Extract the (X, Y) coordinate from the center of the cell holding the provided text.  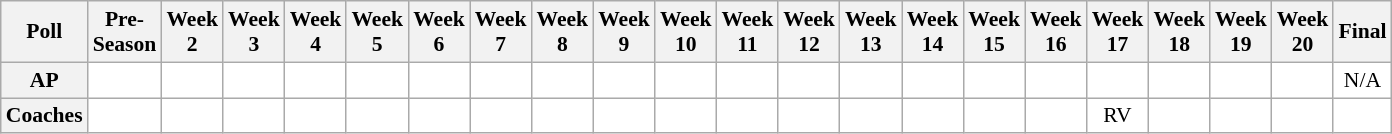
Week10 (686, 32)
Week12 (809, 32)
RV (1118, 116)
Week17 (1118, 32)
N/A (1362, 80)
Week20 (1303, 32)
Week5 (377, 32)
Week16 (1056, 32)
Final (1362, 32)
Week15 (994, 32)
Week7 (501, 32)
Week6 (439, 32)
Pre-Season (125, 32)
Coaches (44, 116)
Week18 (1179, 32)
AP (44, 80)
Week19 (1241, 32)
Week4 (316, 32)
Week8 (562, 32)
Week11 (748, 32)
Week14 (933, 32)
Week3 (254, 32)
Week2 (192, 32)
Week13 (871, 32)
Poll (44, 32)
Week9 (624, 32)
